Scan for the cell matching the given text and deliver its [X, Y] coordinate at center. 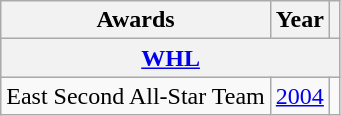
Awards [136, 20]
2004 [300, 96]
East Second All-Star Team [136, 96]
WHL [171, 58]
Year [300, 20]
